Return (X, Y) of the center of cell containing provided text 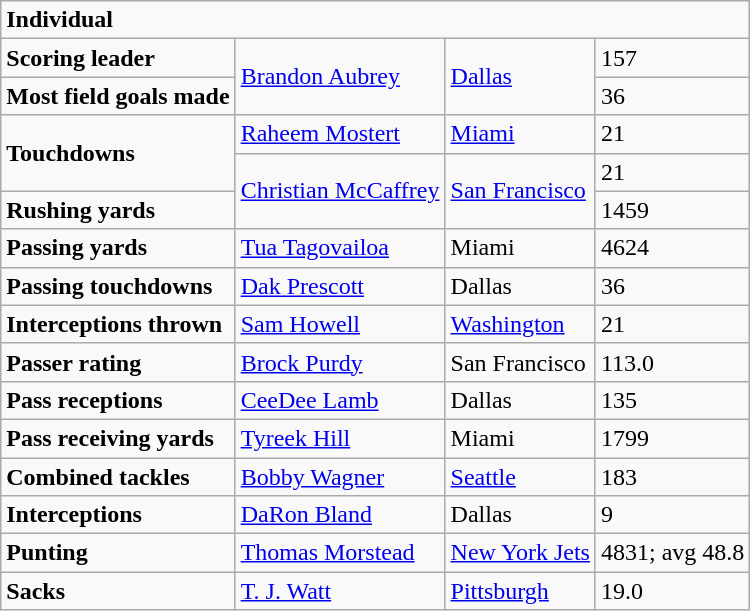
Brandon Aubrey (340, 77)
9 (672, 515)
Seattle (520, 477)
Combined tackles (118, 477)
113.0 (672, 362)
CeeDee Lamb (340, 400)
Sacks (118, 591)
Rushing yards (118, 210)
1459 (672, 210)
Scoring leader (118, 58)
DaRon Bland (340, 515)
Touchdowns (118, 153)
Interceptions (118, 515)
Raheem Mostert (340, 134)
19.0 (672, 591)
Pass receptions (118, 400)
Individual (376, 20)
Passer rating (118, 362)
Brock Purdy (340, 362)
Sam Howell (340, 324)
4831; avg 48.8 (672, 553)
Bobby Wagner (340, 477)
Most field goals made (118, 96)
Tua Tagovailoa (340, 248)
4624 (672, 248)
New York Jets (520, 553)
Washington (520, 324)
Passing yards (118, 248)
Punting (118, 553)
Dak Prescott (340, 286)
Thomas Morstead (340, 553)
T. J. Watt (340, 591)
Pass receiving yards (118, 438)
Passing touchdowns (118, 286)
1799 (672, 438)
135 (672, 400)
157 (672, 58)
Pittsburgh (520, 591)
Tyreek Hill (340, 438)
183 (672, 477)
Christian McCaffrey (340, 191)
Interceptions thrown (118, 324)
